Scan for the cell matching the given text and deliver its [X, Y] coordinate at center. 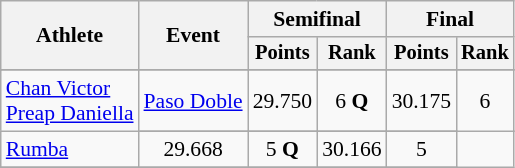
Semifinal [318, 19]
5 Q [282, 150]
Rumba [70, 150]
6 [485, 100]
5 [422, 150]
29.750 [282, 100]
29.668 [194, 150]
6 Q [352, 100]
Chan VictorPreap Daniella [70, 100]
30.166 [352, 150]
Athlete [70, 36]
30.175 [422, 100]
Event [194, 36]
Paso Doble [194, 100]
Final [450, 19]
